Search for the cell housing the specified text and yield its (x, y) center coordinate. 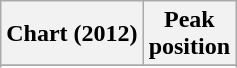
Peakposition (189, 34)
Chart (2012) (72, 34)
